Identify which cell holds the provided text, then report its [x, y] central coordinate. 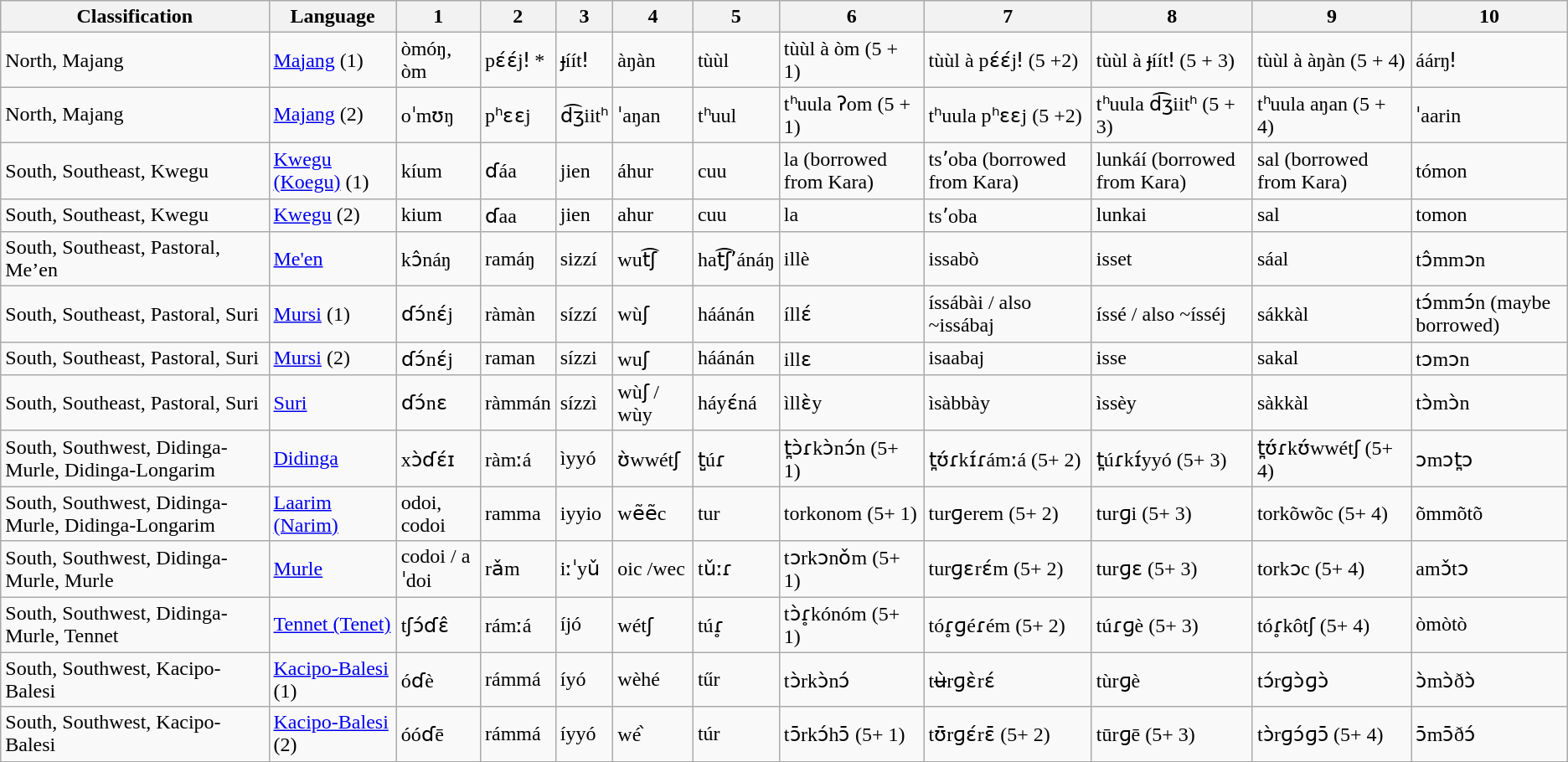
Tennet (Tenet) [333, 625]
Laarim (Narim) [333, 514]
rǎm [518, 569]
sakal [1332, 358]
ìyyó [585, 459]
ɗɔ́nɛ [438, 404]
óóɗē [438, 734]
wùʃ [653, 315]
sàkkàl [1332, 404]
tùùl à ɟíítǃ (5 + 3) [1172, 60]
ahur [653, 215]
sal [1332, 215]
háyɛ́ná [735, 404]
iyyio [585, 514]
tur [735, 514]
pʰɛɛj [518, 116]
ramma [518, 514]
South, Southeast, Pastoral, Me’en [135, 260]
sáal [1332, 260]
tʉ̀rɡɛ̀rɛ́ [1008, 680]
túɾɡè (5+ 3) [1172, 625]
raman [518, 358]
Me'en [333, 260]
t̪ʊ́ɾkʊ́wwétʃ (5+ 4) [1332, 459]
wèhé [653, 680]
íyyó [585, 734]
tɔ́rɡɔ̀ɡɔ̀ [1332, 680]
d͡ʒiitʰ [585, 116]
8 [1172, 17]
Majang (2) [333, 116]
t̪ɔ̀ɾkɔ̀nɔ́n (5+ 1) [851, 459]
wuʃ [653, 358]
tʰuula pʰɛɛj (5 +2) [1008, 116]
íssé / also ~ísséj [1172, 315]
1 [438, 17]
tómon [1489, 171]
tùùl [735, 60]
tǔːɾ [735, 569]
òmóŋ, òm [438, 60]
Classification [135, 17]
õmmõtõ [1489, 514]
tɔ̂mmɔn [1489, 260]
turɡɛ (5+ 3) [1172, 569]
lunkai [1172, 215]
isset [1172, 260]
íssábài / also ~issábaj [1008, 315]
óɗè [438, 680]
tomon [1489, 215]
torkõwõc (5+ 4) [1332, 514]
tsʼoba (borrowed from Kara) [1008, 171]
tóɾ̥kôtʃ (5+ 4) [1332, 625]
5 [735, 17]
tūrɡē (5+ 3) [1172, 734]
sízzì [585, 404]
Mursi (1) [333, 315]
tùrɡè [1172, 680]
òmòtò [1489, 625]
túr [735, 734]
ʊ̀wwétʃ [653, 459]
ɔ̄mɔ̄ðɔ́ [1489, 734]
Didinga [333, 459]
amɔ̌tɔ [1489, 569]
tɔ̀mɔ̀n [1489, 404]
Murle [333, 569]
tʰuula ʔom (5 + 1) [851, 116]
tɔ́mmɔ́n (maybe borrowed) [1489, 315]
ràmàn [518, 315]
6 [851, 17]
iːˈyǔ [585, 569]
t̺úɾ [735, 459]
isaabaj [1008, 358]
hat͡ʃʼánáŋ [735, 260]
túɾ̥ [735, 625]
tóɾ̥ɡéɾém (5+ 2) [1008, 625]
ɟíítǃ [585, 60]
odoi, codoi [438, 514]
wùʃ / wùy [653, 404]
íjó [585, 625]
tsʼoba [1008, 215]
kium [438, 215]
sízzí [585, 315]
tʰuula d͡ʒiitʰ (5 + 3) [1172, 116]
turɡerem (5+ 2) [1008, 514]
tɔmɔn [1489, 358]
Language [333, 17]
sízzi [585, 358]
ɔmɔt̪ɔ [1489, 459]
wẽẽc [653, 514]
sal (borrowed from Kara) [1332, 171]
ìllɛ̀y [851, 404]
t̪úɾkɪ́yyó (5+ 3) [1172, 459]
tùùl à pɛ́ɛ́jǃ (5 +2) [1008, 60]
íllɛ́ [851, 315]
codoi / aˈdoi [438, 569]
isse [1172, 358]
Kacipo-Balesi (1) [333, 680]
ɗaa [518, 215]
illè [851, 260]
ɔ̀mɔ̀ðɔ̀ [1489, 680]
10 [1489, 17]
Majang (1) [333, 60]
Suri [333, 404]
kíum [438, 171]
South, Southwest, Didinga-Murle, Tennet [135, 625]
Kwegu (2) [333, 215]
la [851, 215]
pɛ́ɛ́jǃ * [518, 60]
tùùl à òm (5 + 1) [851, 60]
xɔ̀ɗɛ́ɪ [438, 459]
sákkàl [1332, 315]
oic /wec [653, 569]
turɡɛrɛ́m (5+ 2) [1008, 569]
sizzí [585, 260]
tʊ̄rɡɛ́rɛ̄ (5+ 2) [1008, 734]
issabò [1008, 260]
tɔrkɔnǒm (5+ 1) [851, 569]
turɡi (5+ 3) [1172, 514]
tɔ̀rkɔ̀nɔ́ [851, 680]
tɔ̄rkɔ́hɔ̄ (5+ 1) [851, 734]
áárŋǃ [1489, 60]
kɔ̂náŋ [438, 260]
torkɔc (5+ 4) [1332, 569]
torkonom (5+ 1) [851, 514]
la (borrowed from Kara) [851, 171]
illɛ [851, 358]
2 [518, 17]
ràmmán [518, 404]
íyó [585, 680]
ramáŋ [518, 260]
oˈmʊŋ [438, 116]
wé ̀ [653, 734]
àŋàn [653, 60]
áhur [653, 171]
ˈaarin [1489, 116]
tűr [735, 680]
9 [1332, 17]
ìssèy [1172, 404]
tʃɔ́ɗɛ̂ [438, 625]
Kacipo-Balesi (2) [333, 734]
wut͡ʃ [653, 260]
tʰuula aŋan (5 + 4) [1332, 116]
Kwegu (Koegu) (1) [333, 171]
tʰuul [735, 116]
tɔ̀ɾ̥kónóm (5+ 1) [851, 625]
rámːá [518, 625]
lunkáí (borrowed from Kara) [1172, 171]
wétʃ [653, 625]
ˈaŋan [653, 116]
South, Southwest, Didinga-Murle, Murle [135, 569]
3 [585, 17]
tɔ̀rɡɔ́ɡɔ̄ (5+ 4) [1332, 734]
t̪ʊ́ɾkɪ́ɾámːá (5+ 2) [1008, 459]
tùùl à àŋàn (5 + 4) [1332, 60]
Mursi (2) [333, 358]
ɗáa [518, 171]
7 [1008, 17]
ràmːá [518, 459]
4 [653, 17]
ìsàbbày [1008, 404]
